Search for the cell housing the specified text and yield its (X, Y) center coordinate. 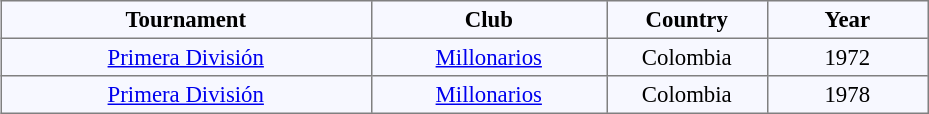
1972 (847, 57)
Year (847, 20)
Club (489, 20)
1978 (847, 95)
Tournament (185, 20)
Country (686, 20)
